Return (X, Y) of the center of cell containing provided text 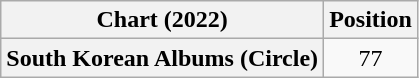
Chart (2022) (162, 20)
77 (371, 58)
South Korean Albums (Circle) (162, 58)
Position (371, 20)
